Scan for the cell matching the given text and deliver its [X, Y] coordinate at center. 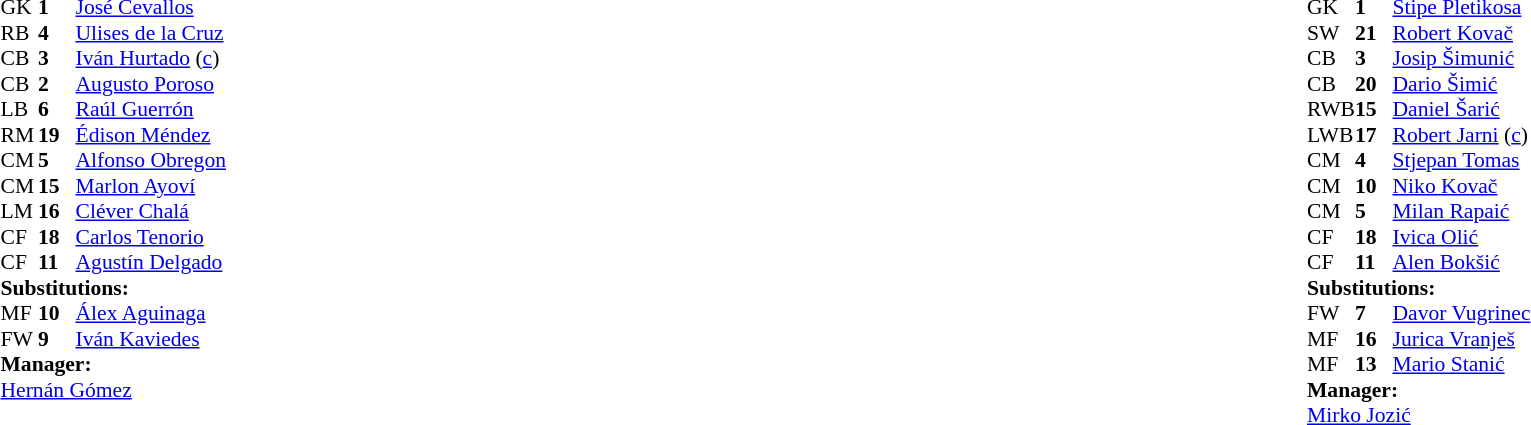
Carlos Tenorio [151, 237]
Josip Šimunić [1461, 59]
Niko Kovač [1461, 186]
Alen Bokšić [1461, 263]
Édison Méndez [151, 135]
Ulises de la Cruz [151, 33]
6 [57, 109]
Iván Kaviedes [151, 339]
Jurica Vranješ [1461, 339]
Milan Rapaić [1461, 211]
20 [1374, 84]
21 [1374, 33]
Raúl Guerrón [151, 109]
9 [57, 339]
Álex Aguinaga [151, 313]
Cléver Chalá [151, 211]
Dario Šimić [1461, 84]
2 [57, 84]
Hernán Gómez [112, 390]
19 [57, 135]
Iván Hurtado (c) [151, 59]
Ivica Olić [1461, 237]
Davor Vugrinec [1461, 313]
7 [1374, 313]
Agustín Delgado [151, 263]
Marlon Ayoví [151, 186]
LM [19, 211]
LWB [1331, 135]
Augusto Poroso [151, 84]
Stjepan Tomas [1461, 161]
RM [19, 135]
RB [19, 33]
17 [1374, 135]
RWB [1331, 109]
Robert Kovač [1461, 33]
Mario Stanić [1461, 365]
13 [1374, 365]
Alfonso Obregon [151, 161]
Daniel Šarić [1461, 109]
SW [1331, 33]
LB [19, 109]
Robert Jarni (c) [1461, 135]
